Locate the cell with the specified text and output its (x, y) center coordinate. 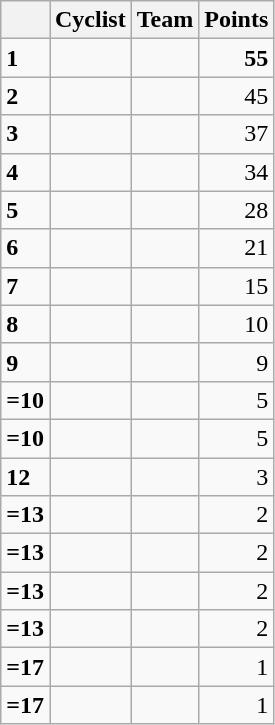
7 (26, 286)
45 (236, 96)
28 (236, 210)
Team (165, 20)
Points (236, 20)
6 (26, 248)
15 (236, 286)
12 (26, 477)
34 (236, 172)
Cyclist (91, 20)
10 (236, 324)
37 (236, 134)
21 (236, 248)
4 (26, 172)
55 (236, 58)
8 (26, 324)
